Return (x, y) of the center of cell containing provided text 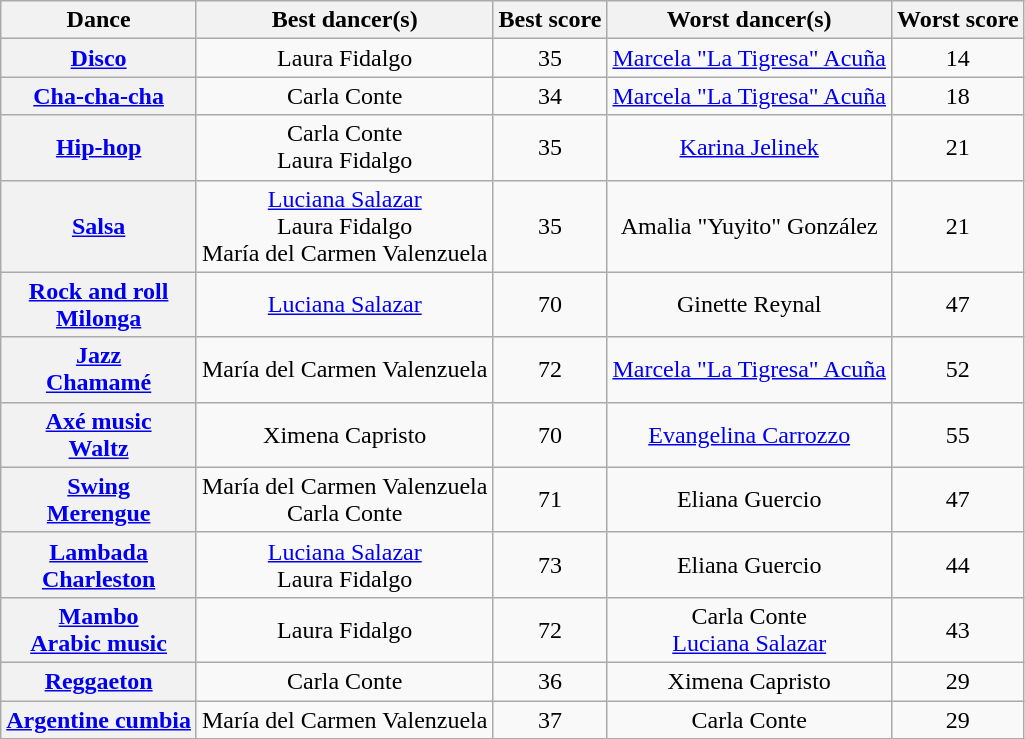
Carla ConteLuciana Salazar (750, 630)
14 (958, 58)
Cha-cha-cha (99, 96)
Best dancer(s) (344, 20)
SwingMerengue (99, 500)
Argentine cumbia (99, 719)
Evangelina Carrozzo (750, 434)
34 (550, 96)
Karina Jelinek (750, 148)
Luciana SalazarLaura Fidalgo (344, 564)
73 (550, 564)
Disco (99, 58)
Hip-hop (99, 148)
71 (550, 500)
Amalia "Yuyito" González (750, 226)
52 (958, 370)
LambadaCharleston (99, 564)
Dance (99, 20)
MamboArabic music (99, 630)
43 (958, 630)
Carla ConteLaura Fidalgo (344, 148)
Worst dancer(s) (750, 20)
Rock and rollMilonga (99, 304)
Ginette Reynal (750, 304)
Worst score (958, 20)
Luciana Salazar (344, 304)
55 (958, 434)
Axé musicWaltz (99, 434)
María del Carmen ValenzuelaCarla Conte (344, 500)
Luciana SalazarLaura FidalgoMaría del Carmen Valenzuela (344, 226)
Reggaeton (99, 681)
44 (958, 564)
36 (550, 681)
18 (958, 96)
Best score (550, 20)
JazzChamamé (99, 370)
Salsa (99, 226)
37 (550, 719)
